Determine the (X, Y) coordinate at the center of the cell enclosing the given text.  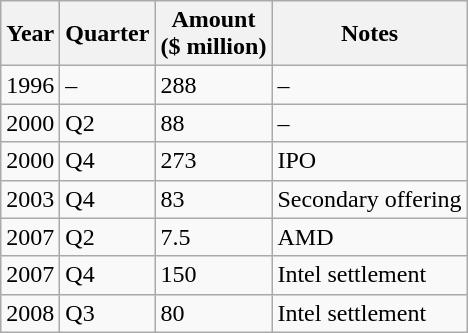
AMD (370, 237)
1996 (30, 85)
2003 (30, 199)
Amount($ million) (214, 34)
Notes (370, 34)
83 (214, 199)
Secondary offering (370, 199)
150 (214, 275)
2008 (30, 313)
IPO (370, 161)
Q3 (108, 313)
Quarter (108, 34)
Year (30, 34)
288 (214, 85)
7.5 (214, 237)
80 (214, 313)
273 (214, 161)
88 (214, 123)
